Return the [x, y] coordinate for the center point of the cell that contains the specified text.  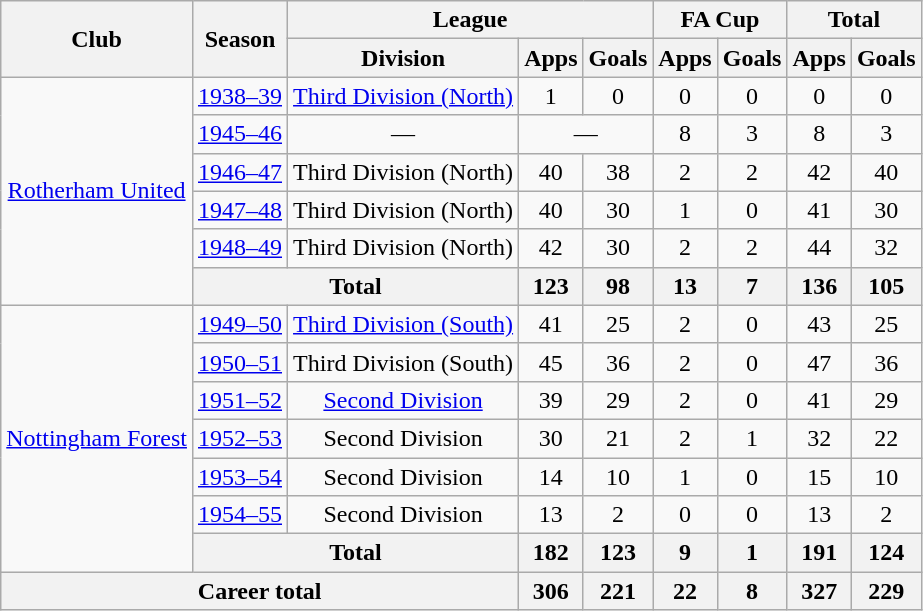
1954–55 [240, 515]
327 [819, 591]
98 [618, 286]
105 [886, 286]
1947–48 [240, 210]
League [470, 20]
45 [551, 362]
Division [404, 58]
1952–53 [240, 438]
7 [752, 286]
15 [819, 477]
Club [97, 39]
229 [886, 591]
9 [685, 553]
1949–50 [240, 324]
1946–47 [240, 172]
221 [618, 591]
14 [551, 477]
124 [886, 553]
306 [551, 591]
Nottingham Forest [97, 438]
Rotherham United [97, 191]
Season [240, 39]
1953–54 [240, 477]
47 [819, 362]
191 [819, 553]
1945–46 [240, 134]
136 [819, 286]
43 [819, 324]
38 [618, 172]
182 [551, 553]
FA Cup [720, 20]
1950–51 [240, 362]
1948–49 [240, 248]
21 [618, 438]
1938–39 [240, 96]
44 [819, 248]
Career total [260, 591]
1951–52 [240, 400]
39 [551, 400]
